Find where the given text appears and provide that cell's center as (x, y) coordinate. 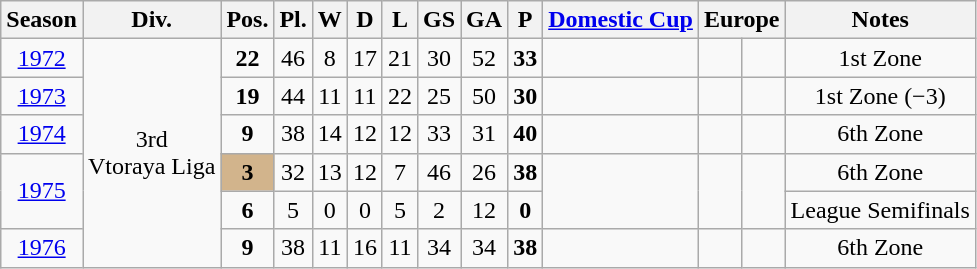
40 (526, 134)
44 (293, 96)
Pos. (248, 20)
1972 (42, 58)
21 (400, 58)
L (400, 20)
6 (248, 210)
25 (438, 96)
3 (248, 172)
31 (484, 134)
1974 (42, 134)
Notes (880, 20)
13 (330, 172)
W (330, 20)
50 (484, 96)
League Semifinals (880, 210)
1973 (42, 96)
1976 (42, 248)
16 (364, 248)
3rdVtoraya Liga (151, 153)
Domestic Cup (621, 20)
17 (364, 58)
P (526, 20)
Div. (151, 20)
Europe (742, 20)
32 (293, 172)
26 (484, 172)
19 (248, 96)
1st Zone (−3) (880, 96)
1975 (42, 191)
14 (330, 134)
1st Zone (880, 58)
GA (484, 20)
D (364, 20)
Pl. (293, 20)
2 (438, 210)
7 (400, 172)
Season (42, 20)
52 (484, 58)
GS (438, 20)
8 (330, 58)
